For the text-containing cell, return its midpoint in (x, y) coordinate format. 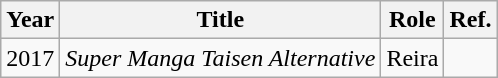
Super Manga Taisen Alternative (220, 58)
Title (220, 20)
Reira (412, 58)
Role (412, 20)
Ref. (470, 20)
Year (30, 20)
2017 (30, 58)
